Provide the (X, Y) coordinate of the cell's center where the given text is located.  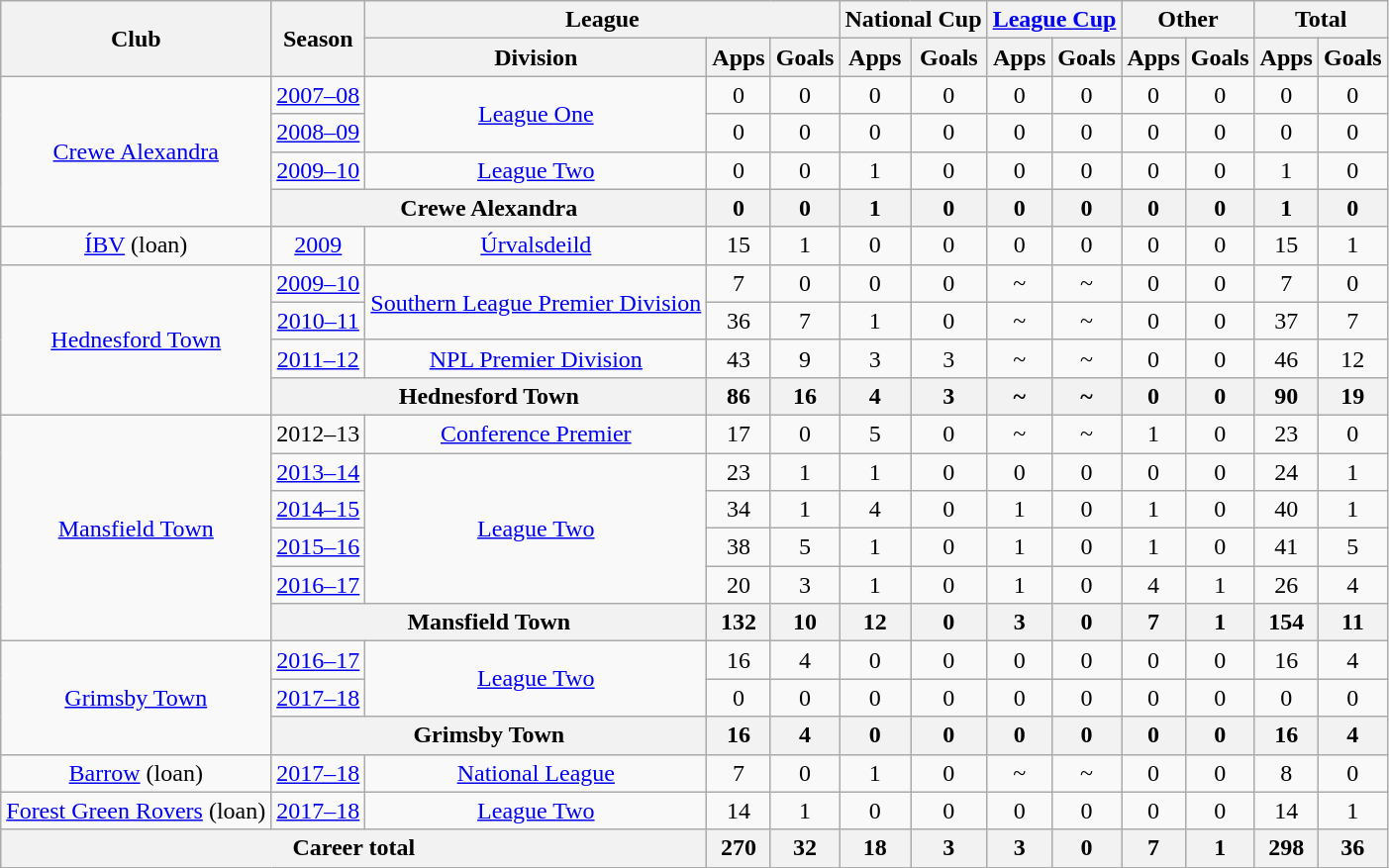
19 (1352, 396)
Southern League Premier Division (537, 302)
18 (875, 848)
41 (1286, 547)
40 (1286, 510)
24 (1286, 472)
National Cup (913, 20)
Barrow (loan) (137, 773)
38 (739, 547)
37 (1286, 321)
2014–15 (319, 510)
86 (739, 396)
National League (537, 773)
298 (1286, 848)
10 (805, 623)
Conference Premier (537, 434)
2015–16 (319, 547)
154 (1286, 623)
Season (319, 39)
26 (1286, 585)
Club (137, 39)
Career total (354, 848)
Úrvalsdeild (537, 245)
2007–08 (319, 95)
46 (1286, 358)
2008–09 (319, 133)
17 (739, 434)
20 (739, 585)
Other (1188, 20)
34 (739, 510)
Division (537, 57)
League Cup (1054, 20)
2013–14 (319, 472)
8 (1286, 773)
League (602, 20)
2009 (319, 245)
League One (537, 114)
9 (805, 358)
11 (1352, 623)
NPL Premier Division (537, 358)
90 (1286, 396)
Forest Green Rovers (loan) (137, 811)
270 (739, 848)
Total (1321, 20)
ÍBV (loan) (137, 245)
2010–11 (319, 321)
2012–13 (319, 434)
132 (739, 623)
32 (805, 848)
43 (739, 358)
2011–12 (319, 358)
